Return [X, Y] of the center of cell containing provided text 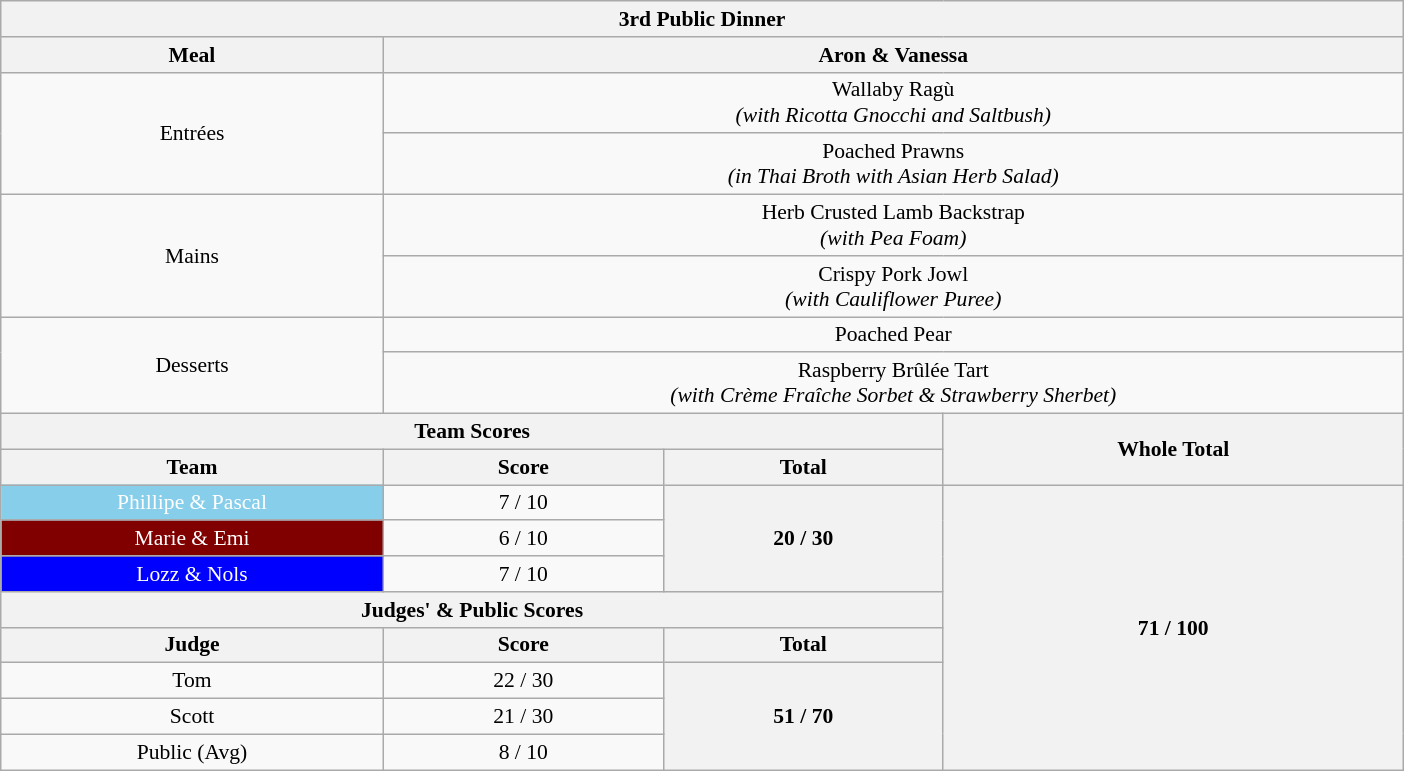
Poached Prawns(in Thai Broth with Asian Herb Salad) [893, 164]
Raspberry Brûlée Tart(with Crème Fraîche Sorbet & Strawberry Sherbet) [893, 384]
Whole Total [1173, 450]
Team [192, 467]
Lozz & Nols [192, 574]
Tom [192, 681]
Wallaby Ragù(with Ricotta Gnocchi and Saltbush) [893, 102]
Crispy Pork Jowl(with Cauliflower Puree) [893, 286]
22 / 30 [523, 681]
Meal [192, 55]
6 / 10 [523, 539]
Phillipe & Pascal [192, 503]
51 / 70 [803, 716]
Entrées [192, 133]
3rd Public Dinner [702, 19]
71 / 100 [1173, 628]
Team Scores [472, 432]
Desserts [192, 366]
Mains [192, 256]
20 / 30 [803, 538]
Herb Crusted Lamb Backstrap(with Pea Foam) [893, 226]
8 / 10 [523, 752]
21 / 30 [523, 717]
Marie & Emi [192, 539]
Aron & Vanessa [893, 55]
Scott [192, 717]
Public (Avg) [192, 752]
Poached Pear [893, 335]
Judges' & Public Scores [472, 610]
Judge [192, 645]
